Return [x, y] of the center of cell containing provided text 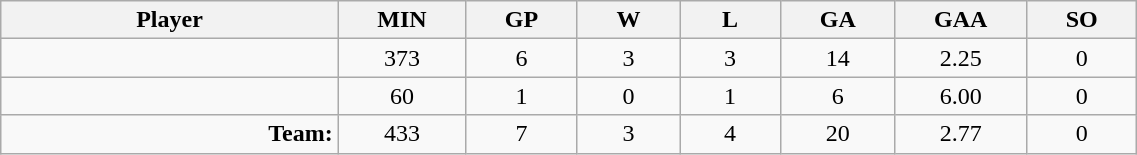
L [730, 20]
6.00 [961, 96]
4 [730, 134]
GAA [961, 20]
14 [838, 58]
MIN [402, 20]
7 [522, 134]
Team: [170, 134]
373 [402, 58]
433 [402, 134]
2.77 [961, 134]
20 [838, 134]
60 [402, 96]
GA [838, 20]
Player [170, 20]
2.25 [961, 58]
W [628, 20]
GP [522, 20]
SO [1081, 20]
